Identify which cell holds the provided text, then report its [X, Y] central coordinate. 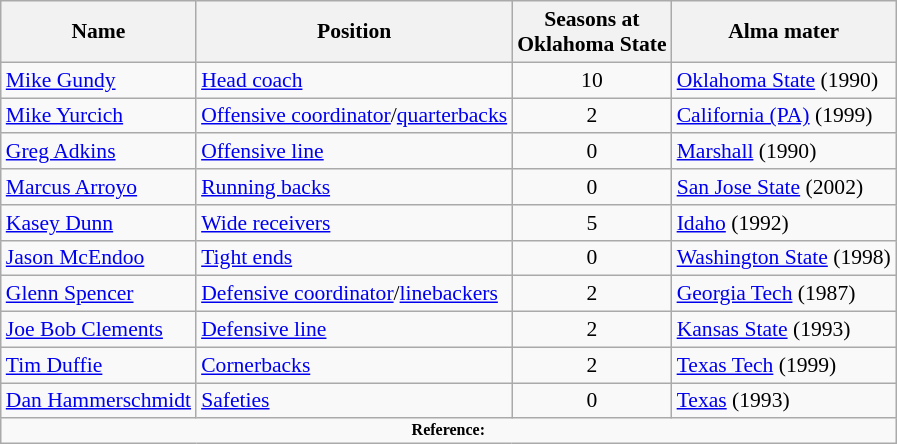
Kasey Dunn [98, 223]
Glenn Spencer [98, 294]
Offensive line [354, 152]
Washington State (1998) [784, 258]
Head coach [354, 80]
Defensive coordinator/linebackers [354, 294]
Mike Gundy [98, 80]
Joe Bob Clements [98, 330]
Marcus Arroyo [98, 187]
Marshall (1990) [784, 152]
Georgia Tech (1987) [784, 294]
Oklahoma State (1990) [784, 80]
San Jose State (2002) [784, 187]
Texas Tech (1999) [784, 365]
Kansas State (1993) [784, 330]
Tim Duffie [98, 365]
Running backs [354, 187]
Seasons atOklahoma State [592, 32]
Jason McEndoo [98, 258]
Safeties [354, 401]
Mike Yurcich [98, 116]
Cornerbacks [354, 365]
Reference: [448, 431]
Texas (1993) [784, 401]
Wide receivers [354, 223]
Tight ends [354, 258]
Idaho (1992) [784, 223]
Alma mater [784, 32]
Defensive line [354, 330]
10 [592, 80]
California (PA) (1999) [784, 116]
Dan Hammerschmidt [98, 401]
Offensive coordinator/quarterbacks [354, 116]
Name [98, 32]
Greg Adkins [98, 152]
5 [592, 223]
Position [354, 32]
